For the text-containing cell, return its midpoint in [x, y] coordinate format. 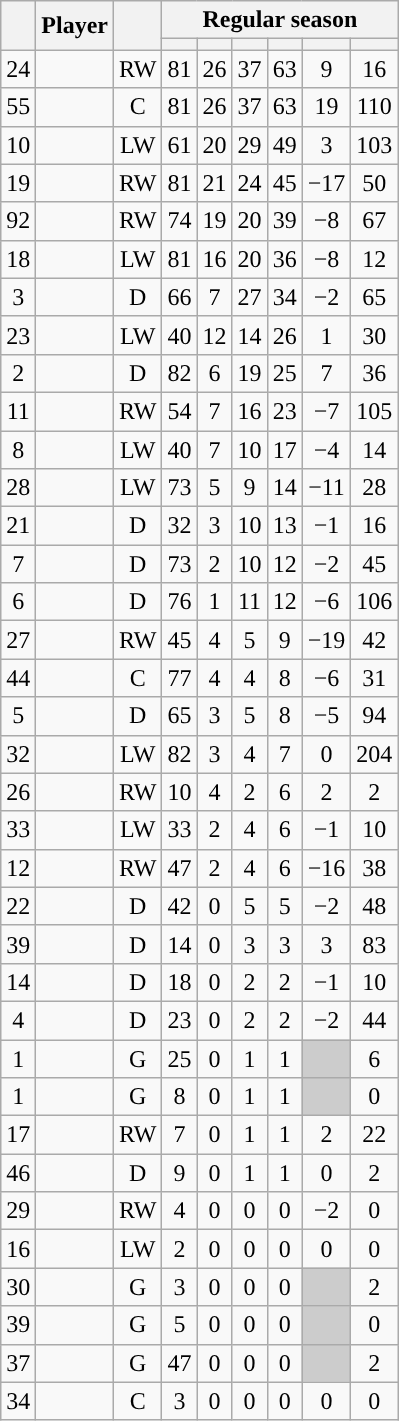
−4 [326, 449]
49 [284, 145]
50 [374, 183]
38 [374, 868]
77 [180, 678]
55 [18, 107]
66 [180, 297]
94 [374, 716]
−5 [326, 716]
61 [180, 145]
67 [374, 221]
54 [180, 411]
−16 [326, 868]
83 [374, 944]
106 [374, 602]
48 [374, 906]
−17 [326, 183]
92 [18, 221]
74 [180, 221]
46 [18, 1173]
13 [284, 526]
110 [374, 107]
−7 [326, 411]
204 [374, 754]
−19 [326, 640]
76 [180, 602]
−11 [326, 488]
31 [374, 678]
Regular season [280, 20]
Player [75, 26]
105 [374, 411]
103 [374, 145]
